Pinpoint the cell where the given text exists, returning its [x, y] midpoint coordinate. 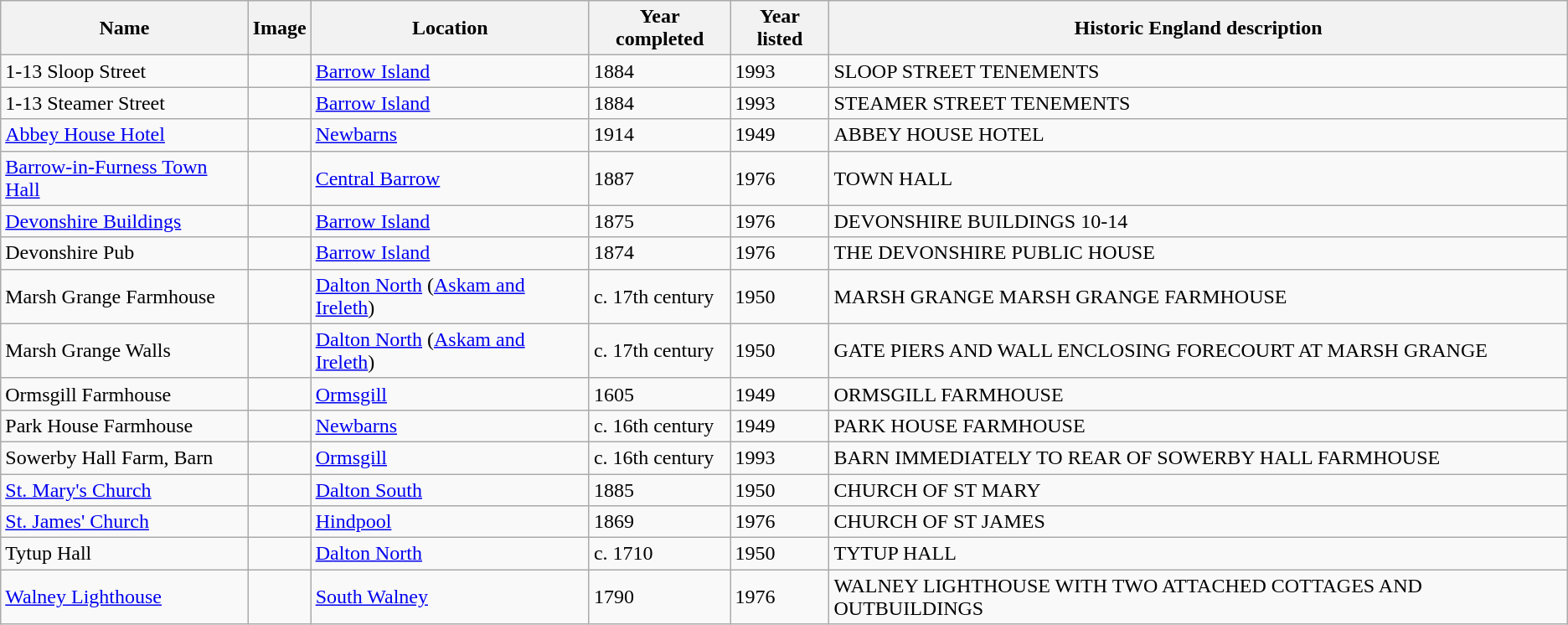
PARK HOUSE FARMHOUSE [1198, 426]
ORMSGILL FARMHOUSE [1198, 394]
Name [124, 28]
Abbey House Hotel [124, 135]
STEAMER STREET TENEMENTS [1198, 103]
THE DEVONSHIRE PUBLIC HOUSE [1198, 253]
1914 [660, 135]
1875 [660, 221]
1-13 Sloop Street [124, 71]
1605 [660, 394]
Walney Lighthouse [124, 597]
Devonshire Pub [124, 253]
Image [280, 28]
1790 [660, 597]
Tytup Hall [124, 554]
Barrow-in-Furness Town Hall [124, 178]
Central Barrow [450, 178]
Devonshire Buildings [124, 221]
Ormsgill Farmhouse [124, 394]
Park House Farmhouse [124, 426]
1869 [660, 522]
Year completed [660, 28]
Dalton South [450, 490]
DEVONSHIRE BUILDINGS 10-14 [1198, 221]
Dalton North [450, 554]
Historic England description [1198, 28]
TYTUP HALL [1198, 554]
TOWN HALL [1198, 178]
GATE PIERS AND WALL ENCLOSING FORECOURT AT MARSH GRANGE [1198, 350]
Marsh Grange Farmhouse [124, 297]
Sowerby Hall Farm, Barn [124, 457]
Location [450, 28]
ABBEY HOUSE HOTEL [1198, 135]
St. Mary's Church [124, 490]
c. 1710 [660, 554]
St. James' Church [124, 522]
1-13 Steamer Street [124, 103]
Hindpool [450, 522]
WALNEY LIGHTHOUSE WITH TWO ATTACHED COTTAGES AND OUTBUILDINGS [1198, 597]
1874 [660, 253]
1887 [660, 178]
1885 [660, 490]
BARN IMMEDIATELY TO REAR OF SOWERBY HALL FARMHOUSE [1198, 457]
Year listed [780, 28]
South Walney [450, 597]
CHURCH OF ST JAMES [1198, 522]
Marsh Grange Walls [124, 350]
MARSH GRANGE MARSH GRANGE FARMHOUSE [1198, 297]
SLOOP STREET TENEMENTS [1198, 71]
CHURCH OF ST MARY [1198, 490]
